From the cell containing the given text, extract its center point as (X, Y) coordinate. 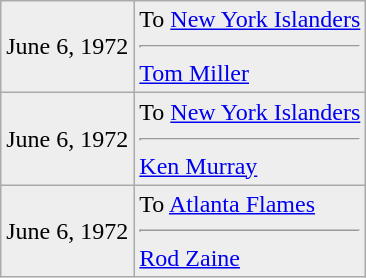
To New York IslandersTom Miller (250, 47)
To Atlanta FlamesRod Zaine (250, 231)
To New York IslandersKen Murray (250, 139)
